Search for the cell housing the specified text and yield its [x, y] center coordinate. 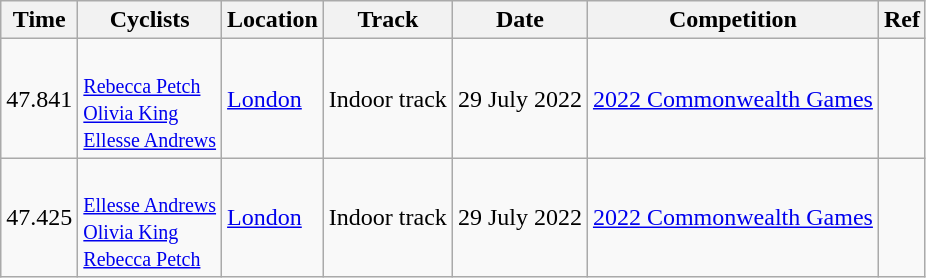
Rebecca PetchOlivia KingEllesse Andrews [150, 98]
47.841 [40, 98]
Ref [902, 20]
Track [388, 20]
Location [273, 20]
Cyclists [150, 20]
Ellesse AndrewsOlivia KingRebecca Petch [150, 218]
Competition [732, 20]
Time [40, 20]
Date [520, 20]
47.425 [40, 218]
